Return the (X, Y) coordinate for the center point of the cell that contains the specified text.  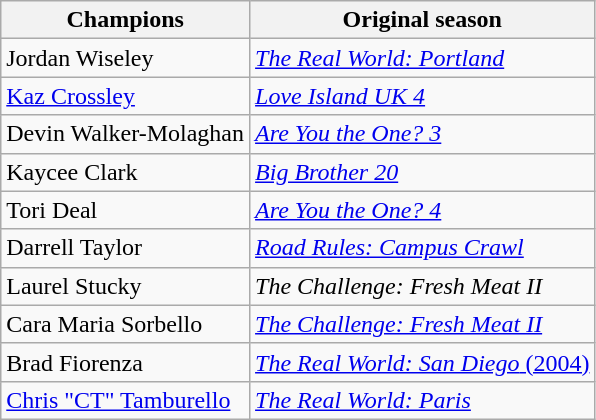
Devin Walker-Molaghan (126, 134)
Brad Fiorenza (126, 362)
Kaycee Clark (126, 172)
Laurel Stucky (126, 286)
Darrell Taylor (126, 248)
Cara Maria Sorbello (126, 324)
Original season (422, 20)
Are You the One? 3 (422, 134)
Jordan Wiseley (126, 58)
Road Rules: Campus Crawl (422, 248)
The Real World: Paris (422, 400)
Champions (126, 20)
The Real World: San Diego (2004) (422, 362)
Tori Deal (126, 210)
Chris "CT" Tamburello (126, 400)
The Real World: Portland (422, 58)
Love Island UK 4 (422, 96)
Are You the One? 4 (422, 210)
Big Brother 20 (422, 172)
Kaz Crossley (126, 96)
